From the cell containing the given text, extract its center point as (x, y) coordinate. 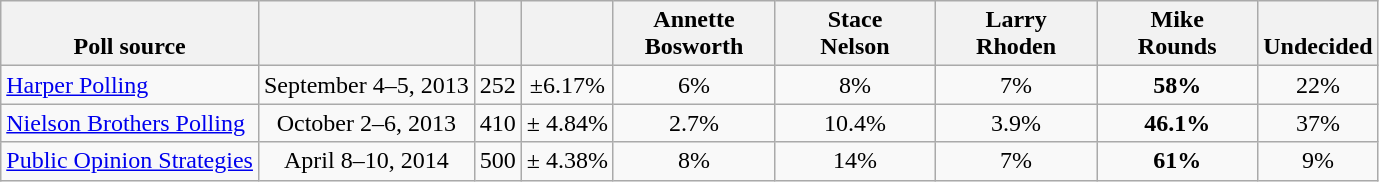
252 (498, 85)
61% (1178, 161)
9% (1318, 161)
Harper Polling (130, 85)
2.7% (694, 123)
April 8–10, 2014 (366, 161)
Public Opinion Strategies (130, 161)
6% (694, 85)
LarryRhoden (1016, 34)
46.1% (1178, 123)
3.9% (1016, 123)
±6.17% (567, 85)
22% (1318, 85)
500 (498, 161)
10.4% (856, 123)
± 4.38% (567, 161)
Poll source (130, 34)
58% (1178, 85)
Nielson Brothers Polling (130, 123)
September 4–5, 2013 (366, 85)
October 2–6, 2013 (366, 123)
AnnetteBosworth (694, 34)
Undecided (1318, 34)
MikeRounds (1178, 34)
± 4.84% (567, 123)
37% (1318, 123)
410 (498, 123)
14% (856, 161)
StaceNelson (856, 34)
